Output the (x, y) coordinate of the center of the cell containing the given text.  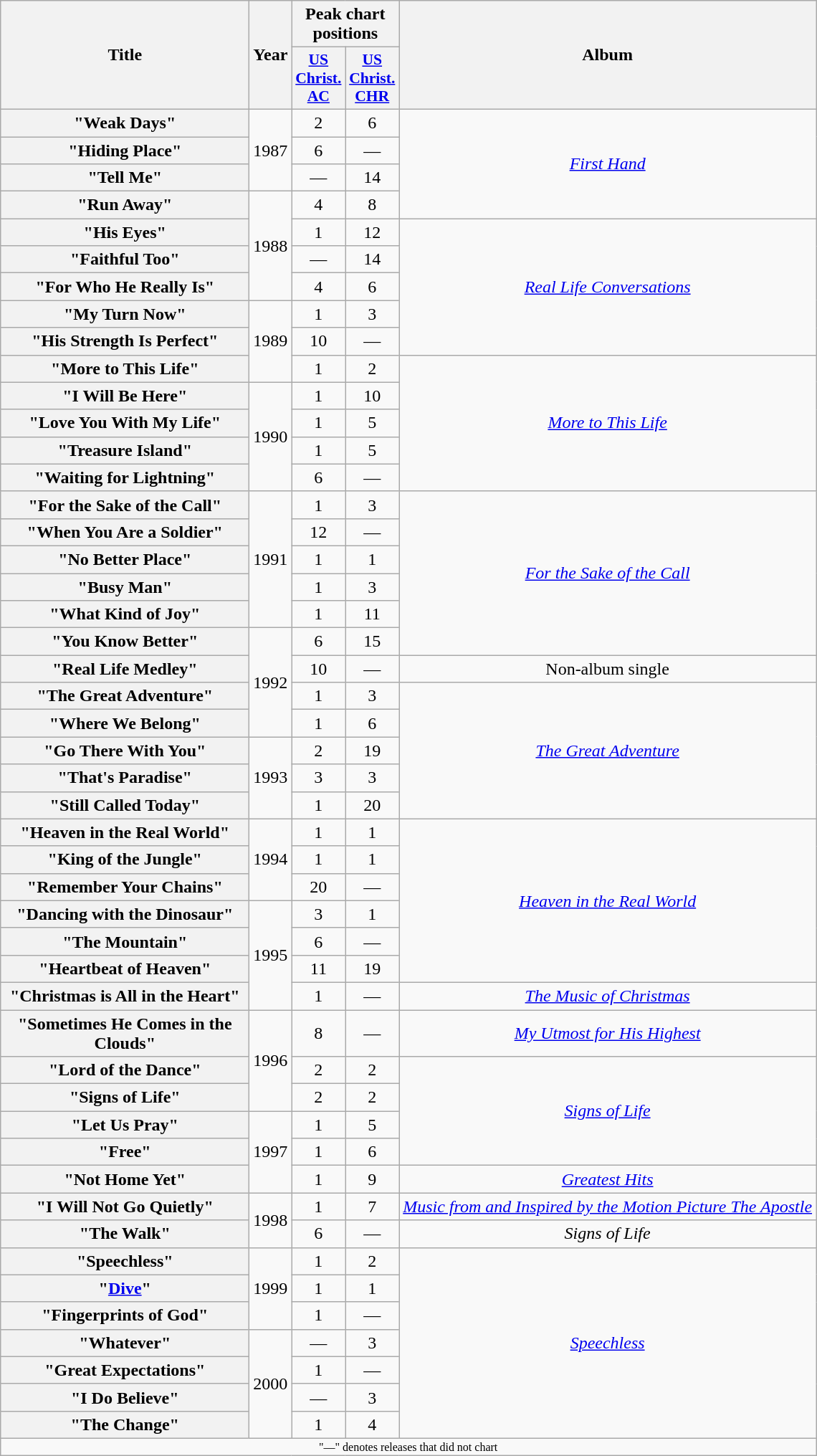
"Love You With My Life" (125, 423)
"Weak Days" (125, 123)
1992 (271, 682)
More to This Life (608, 423)
"The Walk" (125, 1234)
Title (125, 55)
1993 (271, 778)
1999 (271, 1288)
9 (373, 1179)
"For Who He Really Is" (125, 287)
"Tell Me" (125, 178)
"Busy Man" (125, 587)
"Christmas is All in the Heart" (125, 996)
"What Kind of Joy" (125, 614)
15 (373, 642)
"Go There With You" (125, 751)
Speechless (608, 1343)
"Lord of the Dance" (125, 1070)
"Signs of Life" (125, 1098)
1995 (271, 955)
"Still Called Today" (125, 805)
1989 (271, 341)
Year (271, 55)
Heaven in the Real World (608, 900)
"—" denotes releases that did not chart (408, 1447)
"Great Expectations" (125, 1370)
Music from and Inspired by the Motion Picture The Apostle (608, 1207)
1991 (271, 559)
"Hiding Place" (125, 150)
"You Know Better" (125, 642)
The Great Adventure (608, 751)
"Real Life Medley" (125, 669)
"Run Away" (125, 205)
Album (608, 55)
"Where We Belong" (125, 723)
"My Turn Now" (125, 314)
First Hand (608, 163)
1990 (271, 437)
"His Strength Is Perfect" (125, 341)
For the Sake of the Call (608, 573)
"Not Home Yet" (125, 1179)
"His Eyes" (125, 232)
7 (373, 1207)
"When You Are a Soldier" (125, 532)
"Sometimes He Comes in the Clouds" (125, 1032)
1998 (271, 1220)
"That's Paradise" (125, 778)
"No Better Place" (125, 559)
"Fingerprints of God" (125, 1315)
Real Life Conversations (608, 287)
The Music of Christmas (608, 996)
1997 (271, 1152)
"Treasure Island" (125, 450)
Peak chart positions (345, 24)
"Waiting for Lightning" (125, 477)
2000 (271, 1384)
1988 (271, 246)
"Dancing with the Dinosaur" (125, 914)
"I Will Be Here" (125, 396)
"Whatever" (125, 1343)
"More to This Life" (125, 368)
"Speechless" (125, 1261)
US Christ. AC (318, 79)
"Dive" (125, 1288)
Greatest Hits (608, 1179)
"I Will Not Go Quietly" (125, 1207)
"The Change" (125, 1424)
1994 (271, 860)
Non-album single (608, 669)
"For the Sake of the Call" (125, 505)
My Utmost for His Highest (608, 1032)
"Heaven in the Real World" (125, 832)
"Free" (125, 1152)
"The Mountain" (125, 941)
"Let Us Pray" (125, 1125)
1987 (271, 150)
"Heartbeat of Heaven" (125, 969)
"The Great Adventure" (125, 696)
"I Do Believe" (125, 1397)
"Remember Your Chains" (125, 887)
1996 (271, 1060)
"King of the Jungle" (125, 860)
US Christ. CHR (373, 79)
"Faithful Too" (125, 260)
